Scan for the cell matching the given text and deliver its (X, Y) coordinate at center. 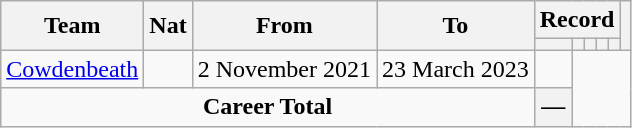
Career Total (268, 107)
Cowdenbeath (72, 69)
2 November 2021 (284, 69)
To (456, 26)
From (284, 26)
Nat (168, 26)
— (553, 107)
Record (577, 20)
Team (72, 26)
23 March 2023 (456, 69)
